Scan for the cell matching the given text and deliver its [X, Y] coordinate at center. 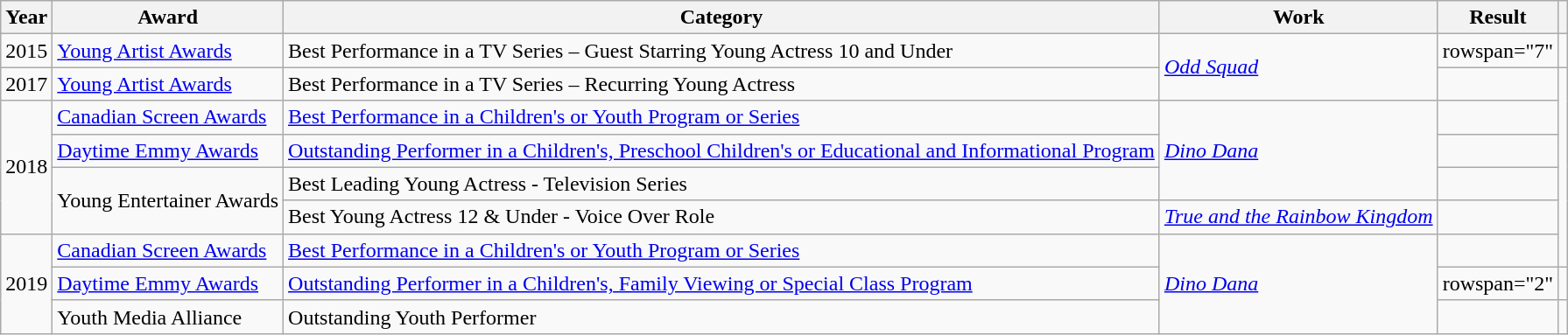
Work [1298, 17]
Young Entertainer Awards [168, 200]
2017 [26, 84]
2015 [26, 51]
Category [721, 17]
Year [26, 17]
rowspan="2" [1498, 283]
Best Performance in a TV Series – Guest Starring Young Actress 10 and Under [721, 51]
Outstanding Performer in a Children's, Family Viewing or Special Class Program [721, 283]
2018 [26, 167]
Best Leading Young Actress - Television Series [721, 184]
Best Young Actress 12 & Under - Voice Over Role [721, 217]
Award [168, 17]
True and the Rainbow Kingdom [1298, 217]
Outstanding Performer in a Children's, Preschool Children's or Educational and Informational Program [721, 150]
Odd Squad [1298, 67]
2019 [26, 283]
rowspan="7" [1498, 51]
Result [1498, 17]
Youth Media Alliance [168, 317]
Best Performance in a TV Series – Recurring Young Actress [721, 84]
Outstanding Youth Performer [721, 317]
